Return the (x, y) coordinate for the center point of the cell that contains the specified text.  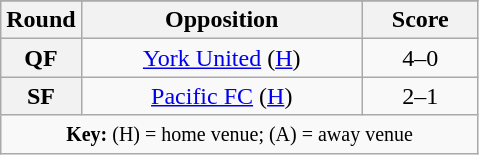
York United (H) (222, 58)
SF (41, 96)
Pacific FC (H) (222, 96)
Opposition (222, 20)
Round (41, 20)
Score (420, 20)
QF (41, 58)
Key: (H) = home venue; (A) = away venue (240, 134)
2–1 (420, 96)
4–0 (420, 58)
